Output the (X, Y) coordinate of the center of the cell containing the given text.  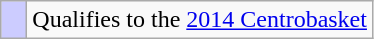
Qualifies to the 2014 Centrobasket (200, 20)
